For the text-containing cell, return its midpoint in (x, y) coordinate format. 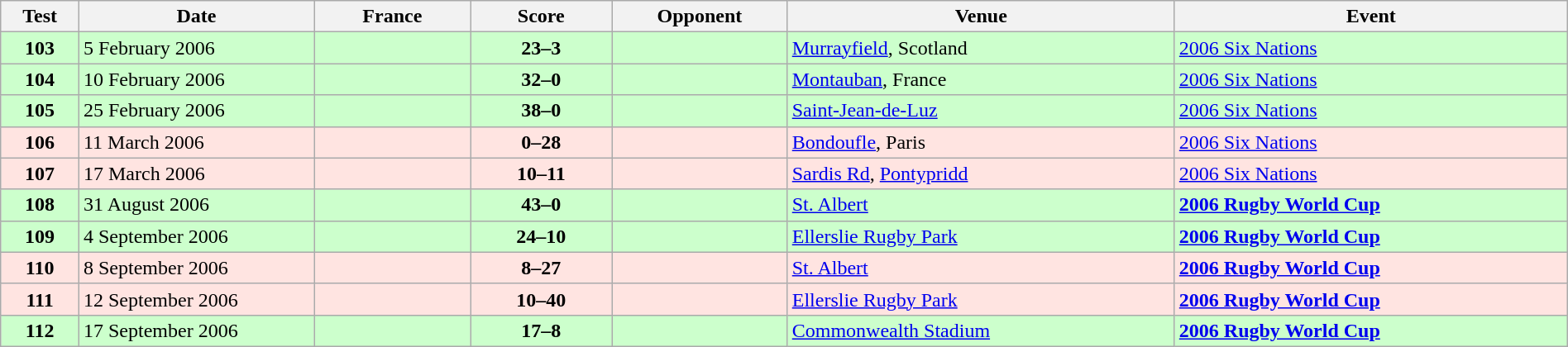
106 (40, 142)
112 (40, 330)
Date (196, 17)
0–28 (541, 142)
Montauban, France (981, 79)
38–0 (541, 111)
109 (40, 236)
Bondoufle, Paris (981, 142)
4 September 2006 (196, 236)
Saint-Jean-de-Luz (981, 111)
5 February 2006 (196, 48)
Score (541, 17)
17 September 2006 (196, 330)
10 February 2006 (196, 79)
110 (40, 268)
23–3 (541, 48)
17–8 (541, 330)
Murrayfield, Scotland (981, 48)
8 September 2006 (196, 268)
Commonwealth Stadium (981, 330)
12 September 2006 (196, 299)
103 (40, 48)
10–40 (541, 299)
Venue (981, 17)
Opponent (700, 17)
17 March 2006 (196, 173)
25 February 2006 (196, 111)
11 March 2006 (196, 142)
31 August 2006 (196, 205)
Test (40, 17)
111 (40, 299)
104 (40, 79)
108 (40, 205)
France (392, 17)
105 (40, 111)
8–27 (541, 268)
10–11 (541, 173)
Sardis Rd, Pontypridd (981, 173)
32–0 (541, 79)
107 (40, 173)
24–10 (541, 236)
Event (1371, 17)
43–0 (541, 205)
